Find where the given text appears and provide that cell's center as (X, Y) coordinate. 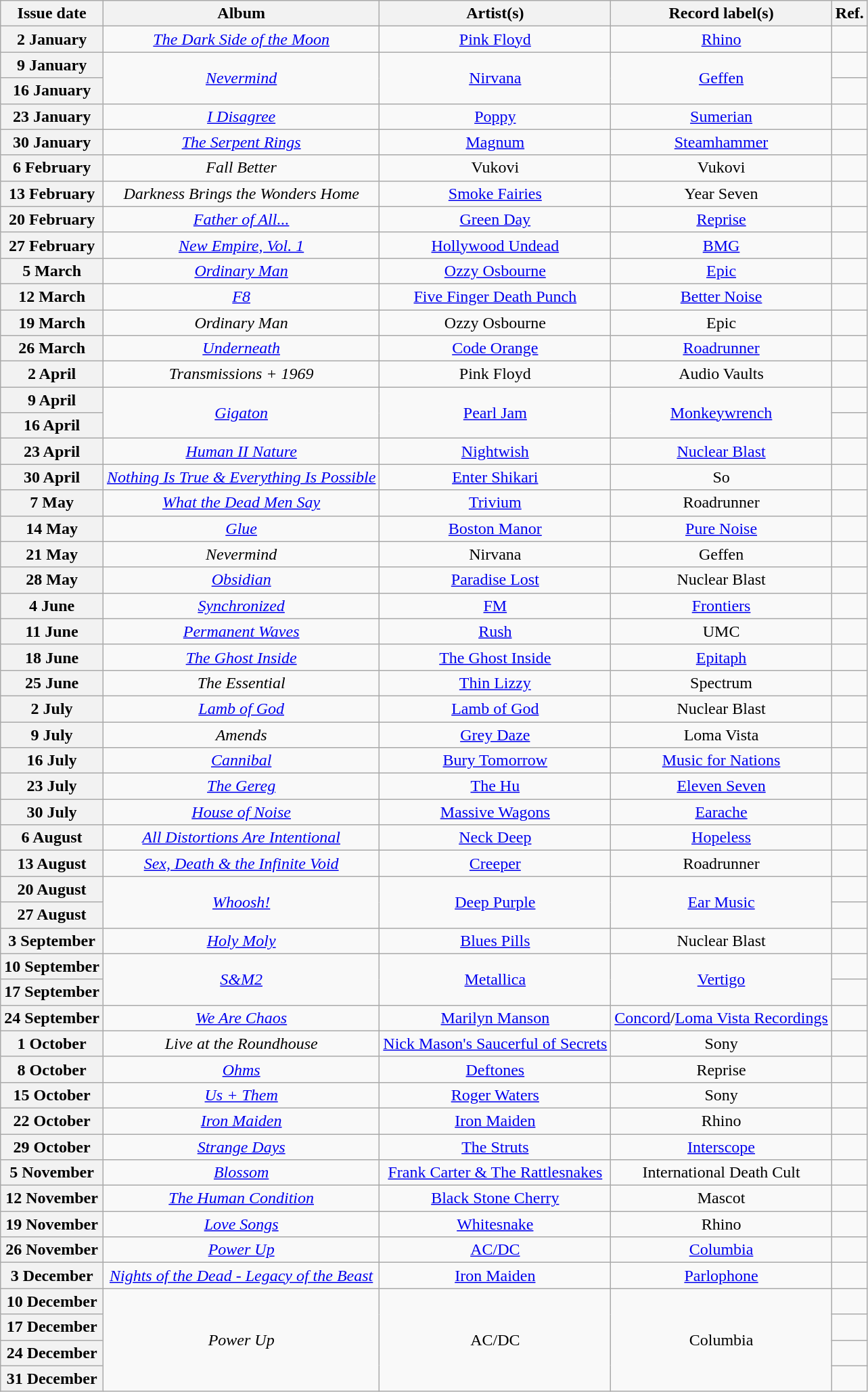
2 January (52, 39)
Creeper (495, 863)
Deep Purple (495, 902)
4 June (52, 606)
16 January (52, 91)
Blossom (241, 1173)
Marilyn Manson (495, 1018)
Underneath (241, 349)
Massive Wagons (495, 812)
Concord/Loma Vista Recordings (721, 1018)
Nightwish (495, 451)
23 April (52, 451)
19 November (52, 1224)
Artist(s) (495, 14)
Permanent Waves (241, 631)
Green Day (495, 219)
The Gereg (241, 786)
20 August (52, 889)
Obsidian (241, 580)
17 December (52, 1327)
14 May (52, 529)
The Dark Side of the Moon (241, 39)
UMC (721, 631)
Grey Daze (495, 734)
Nights of the Dead - Legacy of the Beast (241, 1276)
10 December (52, 1301)
Poppy (495, 116)
Interscope (721, 1147)
Ear Music (721, 902)
Smoke Fairies (495, 194)
28 May (52, 580)
Music for Nations (721, 761)
27 February (52, 245)
Boston Manor (495, 529)
I Disagree (241, 116)
F8 (241, 296)
Enter Shikari (495, 477)
Love Songs (241, 1224)
New Empire, Vol. 1 (241, 245)
6 February (52, 168)
30 January (52, 142)
International Death Cult (721, 1173)
Hopeless (721, 838)
Ref. (850, 14)
Five Finger Death Punch (495, 296)
7 May (52, 503)
1 October (52, 1043)
Code Orange (495, 349)
Bury Tomorrow (495, 761)
What the Dead Men Say (241, 503)
Pure Noise (721, 529)
Earache (721, 812)
Monkeywrench (721, 413)
Year Seven (721, 194)
13 August (52, 863)
17 September (52, 992)
30 April (52, 477)
Ohms (241, 1069)
Vertigo (721, 979)
Nothing Is True & Everything Is Possible (241, 477)
Audio Vaults (721, 374)
The Human Condition (241, 1198)
19 March (52, 323)
3 December (52, 1276)
6 August (52, 838)
Issue date (52, 14)
Holy Moly (241, 941)
Eleven Seven (721, 786)
Neck Deep (495, 838)
5 March (52, 271)
9 April (52, 400)
16 April (52, 426)
29 October (52, 1147)
24 December (52, 1353)
15 October (52, 1095)
So (721, 477)
30 July (52, 812)
Frank Carter & The Rattlesnakes (495, 1173)
Pearl Jam (495, 413)
Amends (241, 734)
Father of All... (241, 219)
22 October (52, 1121)
Whoosh! (241, 902)
26 November (52, 1250)
Sumerian (721, 116)
All Distortions Are Intentional (241, 838)
Record label(s) (721, 14)
FM (495, 606)
The Hu (495, 786)
Trivium (495, 503)
Strange Days (241, 1147)
BMG (721, 245)
Deftones (495, 1069)
9 January (52, 65)
Blues Pills (495, 941)
Album (241, 14)
9 July (52, 734)
2 April (52, 374)
12 March (52, 296)
Cannibal (241, 761)
Whitesnake (495, 1224)
The Struts (495, 1147)
23 July (52, 786)
Better Noise (721, 296)
Magnum (495, 142)
House of Noise (241, 812)
10 September (52, 966)
S&M2 (241, 979)
Sex, Death & the Infinite Void (241, 863)
16 July (52, 761)
Steamhammer (721, 142)
Frontiers (721, 606)
26 March (52, 349)
Human II Nature (241, 451)
3 September (52, 941)
Thin Lizzy (495, 683)
Live at the Roundhouse (241, 1043)
5 November (52, 1173)
11 June (52, 631)
Black Stone Cherry (495, 1198)
The Serpent Rings (241, 142)
8 October (52, 1069)
2 July (52, 709)
Gigaton (241, 413)
Nick Mason's Saucerful of Secrets (495, 1043)
27 August (52, 915)
Glue (241, 529)
Parlophone (721, 1276)
23 January (52, 116)
31 December (52, 1378)
Transmissions + 1969 (241, 374)
Darkness Brings the Wonders Home (241, 194)
Mascot (721, 1198)
Metallica (495, 979)
24 September (52, 1018)
Synchronized (241, 606)
Epitaph (721, 657)
20 February (52, 219)
21 May (52, 554)
We Are Chaos (241, 1018)
12 November (52, 1198)
Paradise Lost (495, 580)
18 June (52, 657)
Rush (495, 631)
The Essential (241, 683)
Roger Waters (495, 1095)
Hollywood Undead (495, 245)
Fall Better (241, 168)
13 February (52, 194)
Us + Them (241, 1095)
Loma Vista (721, 734)
Spectrum (721, 683)
25 June (52, 683)
